Scan for the cell matching the given text and deliver its [x, y] coordinate at center. 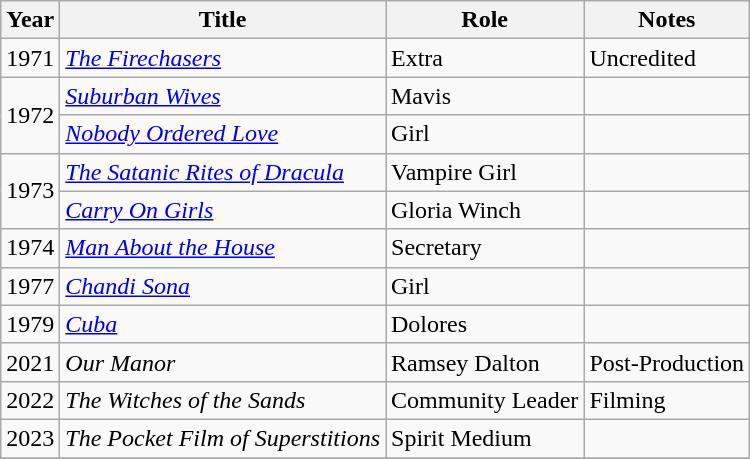
1972 [30, 115]
Gloria Winch [485, 210]
1979 [30, 324]
Vampire Girl [485, 172]
1977 [30, 286]
Our Manor [223, 362]
Carry On Girls [223, 210]
Role [485, 20]
Post-Production [667, 362]
Title [223, 20]
2021 [30, 362]
The Witches of the Sands [223, 400]
Chandi Sona [223, 286]
Mavis [485, 96]
Dolores [485, 324]
Cuba [223, 324]
The Firechasers [223, 58]
2023 [30, 438]
Nobody Ordered Love [223, 134]
The Satanic Rites of Dracula [223, 172]
Ramsey Dalton [485, 362]
Man About the House [223, 248]
Filming [667, 400]
Spirit Medium [485, 438]
Secretary [485, 248]
Community Leader [485, 400]
Suburban Wives [223, 96]
2022 [30, 400]
Notes [667, 20]
Extra [485, 58]
1974 [30, 248]
Year [30, 20]
The Pocket Film of Superstitions [223, 438]
1971 [30, 58]
1973 [30, 191]
Uncredited [667, 58]
